Return (x, y) of the center of cell containing provided text 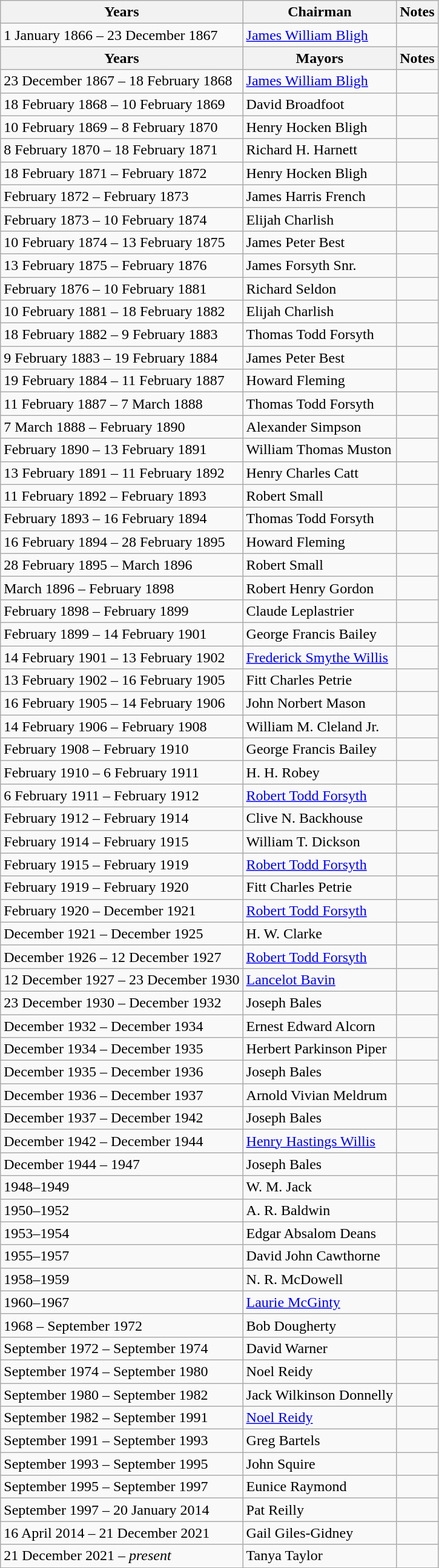
11 February 1892 – February 1893 (122, 496)
Clive N. Backhouse (320, 819)
Lancelot Bavin (320, 980)
Chairman (320, 12)
David Warner (320, 1348)
Richard H. Harnett (320, 150)
W. M. Jack (320, 1187)
Henry Charles Catt (320, 473)
Laurie McGinty (320, 1302)
September 1997 – 20 January 2014 (122, 1510)
H. W. Clarke (320, 934)
September 1993 – September 1995 (122, 1464)
1950–1952 (122, 1210)
6 February 1911 – February 1912 (122, 796)
Henry Hastings Willis (320, 1141)
13 February 1875 – February 1876 (122, 265)
February 1873 – 10 February 1874 (122, 219)
N. R. McDowell (320, 1279)
18 February 1871 – February 1872 (122, 173)
11 February 1887 – 7 March 1888 (122, 404)
18 February 1882 – 9 February 1883 (122, 335)
December 1937 – December 1942 (122, 1118)
John Squire (320, 1464)
February 1872 – February 1873 (122, 196)
13 February 1891 – 11 February 1892 (122, 473)
Herbert Parkinson Piper (320, 1049)
Gail Giles-Gidney (320, 1533)
December 1936 – December 1937 (122, 1095)
1948–1949 (122, 1187)
Ernest Edward Alcorn (320, 1026)
February 1915 – February 1919 (122, 865)
28 February 1895 – March 1896 (122, 565)
7 March 1888 – February 1890 (122, 427)
1 January 1866 – 23 December 1867 (122, 35)
December 1944 – 1947 (122, 1164)
1968 – September 1972 (122, 1325)
8 February 1870 – 18 February 1871 (122, 150)
David Broadfoot (320, 104)
David John Cawthorne (320, 1256)
Bob Dougherty (320, 1325)
February 1893 – 16 February 1894 (122, 519)
March 1896 – February 1898 (122, 588)
December 1926 – 12 December 1927 (122, 957)
September 1980 – September 1982 (122, 1394)
Mayors (320, 58)
A. R. Baldwin (320, 1210)
September 1991 – September 1993 (122, 1441)
William T. Dickson (320, 842)
December 1934 – December 1935 (122, 1049)
September 1974 – September 1980 (122, 1371)
September 1982 – September 1991 (122, 1418)
1958–1959 (122, 1279)
23 December 1930 – December 1932 (122, 1003)
14 February 1906 – February 1908 (122, 726)
William Thomas Muston (320, 450)
19 February 1884 – 11 February 1887 (122, 381)
16 February 1894 – 28 February 1895 (122, 542)
1955–1957 (122, 1256)
John Norbert Mason (320, 703)
February 1908 – February 1910 (122, 749)
16 April 2014 – 21 December 2021 (122, 1533)
September 1995 – September 1997 (122, 1487)
James Harris French (320, 196)
February 1910 – 6 February 1911 (122, 772)
Eunice Raymond (320, 1487)
Claude Leplastrier (320, 611)
Richard Seldon (320, 289)
September 1972 – September 1974 (122, 1348)
December 1921 – December 1925 (122, 934)
February 1899 – 14 February 1901 (122, 634)
February 1898 – February 1899 (122, 611)
Pat Reilly (320, 1510)
Tanya Taylor (320, 1556)
10 February 1869 – 8 February 1870 (122, 127)
February 1920 – December 1921 (122, 911)
December 1935 – December 1936 (122, 1072)
16 February 1905 – 14 February 1906 (122, 703)
February 1876 – 10 February 1881 (122, 289)
Frederick Smythe Willis (320, 657)
February 1912 – February 1914 (122, 819)
12 December 1927 – 23 December 1930 (122, 980)
December 1942 – December 1944 (122, 1141)
23 December 1867 – 18 February 1868 (122, 81)
21 December 2021 – present (122, 1556)
William M. Cleland Jr. (320, 726)
10 February 1874 – 13 February 1875 (122, 242)
Alexander Simpson (320, 427)
14 February 1901 – 13 February 1902 (122, 657)
James Forsyth Snr. (320, 265)
9 February 1883 – 19 February 1884 (122, 358)
1953–1954 (122, 1233)
18 February 1868 – 10 February 1869 (122, 104)
Jack Wilkinson Donnelly (320, 1394)
Arnold Vivian Meldrum (320, 1095)
Edgar Absalom Deans (320, 1233)
H. H. Robey (320, 772)
February 1919 – February 1920 (122, 888)
February 1890 – 13 February 1891 (122, 450)
December 1932 – December 1934 (122, 1026)
13 February 1902 – 16 February 1905 (122, 680)
Greg Bartels (320, 1441)
10 February 1881 – 18 February 1882 (122, 312)
Robert Henry Gordon (320, 588)
1960–1967 (122, 1302)
February 1914 – February 1915 (122, 842)
